Return the (x, y) coordinate for the center point of the cell that contains the specified text.  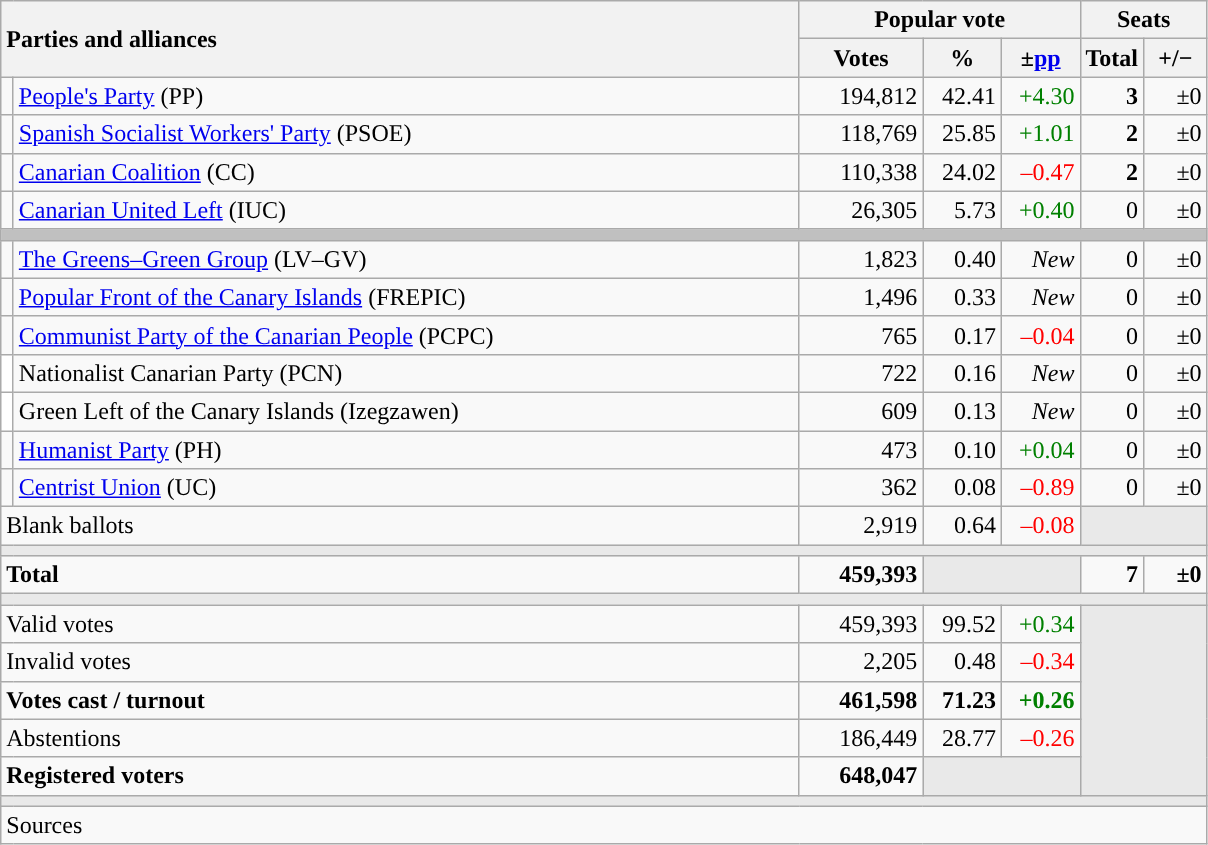
194,812 (861, 96)
0.48 (962, 662)
7 (1112, 575)
Canarian Coalition (CC) (406, 172)
Nationalist Canarian Party (PCN) (406, 373)
Votes (861, 58)
+0.26 (1040, 700)
+4.30 (1040, 96)
0.33 (962, 297)
Humanist Party (PH) (406, 449)
People's Party (PP) (406, 96)
5.73 (962, 210)
765 (861, 335)
1,823 (861, 259)
Seats (1144, 20)
25.85 (962, 134)
118,769 (861, 134)
110,338 (861, 172)
42.41 (962, 96)
648,047 (861, 776)
99.52 (962, 624)
362 (861, 488)
Valid votes (400, 624)
Communist Party of the Canarian People (PCPC) (406, 335)
Green Left of the Canary Islands (Izegzawen) (406, 411)
±pp (1040, 58)
28.77 (962, 738)
+/− (1176, 58)
Votes cast / turnout (400, 700)
+0.04 (1040, 449)
The Greens–Green Group (LV–GV) (406, 259)
461,598 (861, 700)
Spanish Socialist Workers' Party (PSOE) (406, 134)
24.02 (962, 172)
–0.08 (1040, 526)
Canarian United Left (IUC) (406, 210)
Popular Front of the Canary Islands (FREPIC) (406, 297)
0.16 (962, 373)
1,496 (861, 297)
0.13 (962, 411)
0.64 (962, 526)
0.17 (962, 335)
–0.34 (1040, 662)
+1.01 (1040, 134)
+0.40 (1040, 210)
–0.26 (1040, 738)
Blank ballots (400, 526)
Invalid votes (400, 662)
+0.34 (1040, 624)
Popular vote (940, 20)
2,205 (861, 662)
Registered voters (400, 776)
722 (861, 373)
Sources (604, 825)
–0.89 (1040, 488)
% (962, 58)
186,449 (861, 738)
Centrist Union (UC) (406, 488)
–0.47 (1040, 172)
Parties and alliances (400, 39)
0.10 (962, 449)
Abstentions (400, 738)
71.23 (962, 700)
609 (861, 411)
2,919 (861, 526)
0.08 (962, 488)
0.40 (962, 259)
3 (1112, 96)
–0.04 (1040, 335)
26,305 (861, 210)
473 (861, 449)
